Output the (X, Y) coordinate of the center of the cell containing the given text.  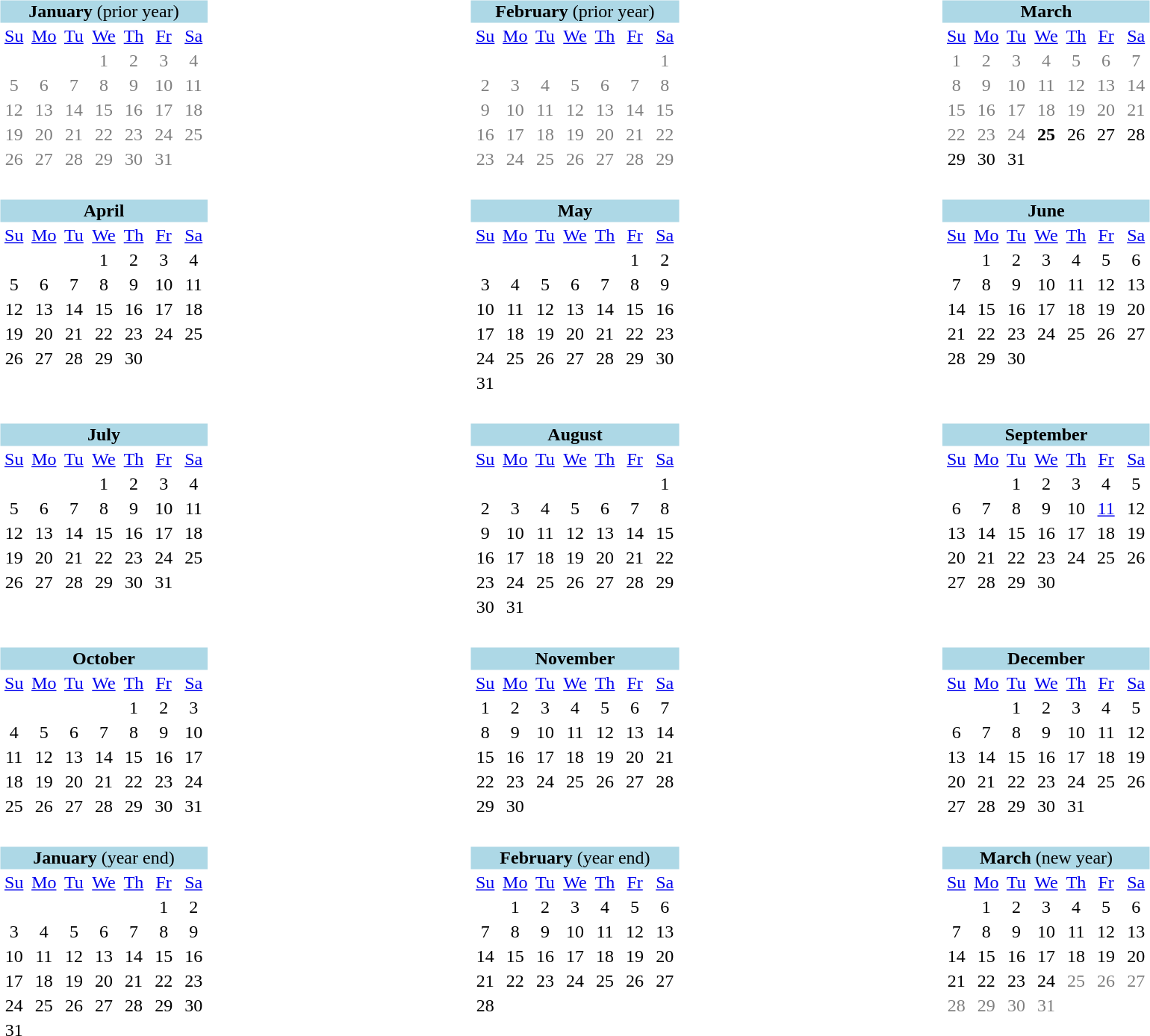
June (1046, 211)
April (104, 211)
September (1046, 435)
November Su Mo Tu We Th Fr Sa 1 2 3 4 5 6 7 8 9 10 11 12 13 14 15 16 17 18 19 20 21 22 23 24 25 26 27 28 29 30 (566, 723)
October (104, 659)
August Su Mo Tu We Th Fr Sa 1 2 3 4 5 6 7 8 9 10 11 12 13 14 15 16 17 18 19 20 21 22 23 24 25 26 27 28 29 30 31 (566, 511)
February (year end) (575, 858)
May (575, 211)
December (1046, 659)
January (year end) (104, 858)
August (575, 435)
May Su Mo Tu We Th Fr Sa 1 2 3 4 5 6 7 8 9 10 11 12 13 14 15 16 17 18 19 20 21 22 23 24 25 26 27 28 29 30 31 (566, 287)
January (prior year) (104, 11)
November (575, 659)
March (new year) (1046, 858)
February (prior year) (575, 11)
July (104, 435)
March (1046, 11)
